Return the [X, Y] coordinate for the center point of the cell that contains the specified text.  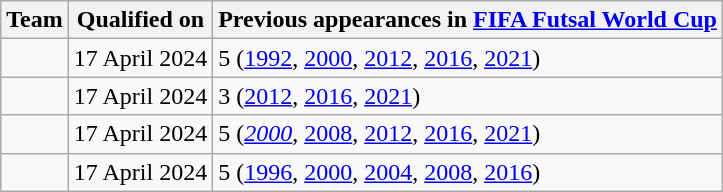
Previous appearances in FIFA Futsal World Cup [468, 20]
5 (1996, 2000, 2004, 2008, 2016) [468, 172]
Qualified on [140, 20]
5 (1992, 2000, 2012, 2016, 2021) [468, 58]
3 (2012, 2016, 2021) [468, 96]
5 (2000, 2008, 2012, 2016, 2021) [468, 134]
Team [35, 20]
